For the text-containing cell, return its midpoint in (x, y) coordinate format. 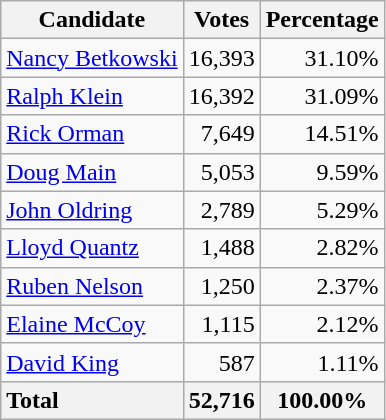
9.59% (322, 172)
1,488 (222, 248)
Doug Main (92, 172)
5,053 (222, 172)
587 (222, 362)
5.29% (322, 210)
7,649 (222, 134)
14.51% (322, 134)
Lloyd Quantz (92, 248)
31.10% (322, 58)
Total (92, 400)
David King (92, 362)
1,115 (222, 324)
1,250 (222, 286)
2.82% (322, 248)
Candidate (92, 20)
Percentage (322, 20)
16,393 (222, 58)
Rick Orman (92, 134)
2.37% (322, 286)
1.11% (322, 362)
Votes (222, 20)
Elaine McCoy (92, 324)
Ruben Nelson (92, 286)
16,392 (222, 96)
Nancy Betkowski (92, 58)
31.09% (322, 96)
52,716 (222, 400)
100.00% (322, 400)
John Oldring (92, 210)
Ralph Klein (92, 96)
2,789 (222, 210)
2.12% (322, 324)
